Detect which cell encompasses the target text, then output its (x, y) center coordinate. 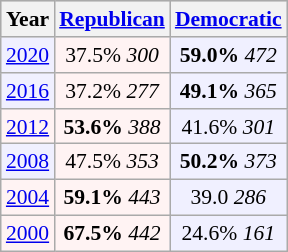
24.6% 161 (228, 233)
50.2% 373 (228, 162)
47.5% 353 (112, 162)
67.5% 442 (112, 233)
2008 (28, 162)
2012 (28, 126)
2000 (28, 233)
59.1% 443 (112, 197)
Republican (112, 19)
2020 (28, 55)
2004 (28, 197)
37.2% 277 (112, 91)
49.1% 365 (228, 91)
59.0% 472 (228, 55)
41.6% 301 (228, 126)
2016 (28, 91)
Democratic (228, 19)
39.0 286 (228, 197)
Year (28, 19)
37.5% 300 (112, 55)
53.6% 388 (112, 126)
